From the cell containing the given text, extract its center point as (X, Y) coordinate. 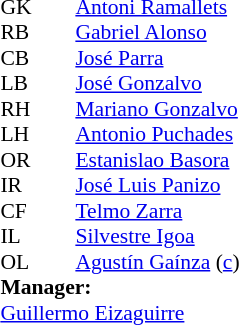
Agustín Gaínza (c) (157, 262)
RB (19, 33)
José Gonzalvo (157, 83)
Antonio Puchades (157, 135)
José Parra (157, 58)
Silvestre Igoa (157, 237)
IL (19, 237)
CF (19, 211)
IR (19, 185)
LH (19, 135)
OL (19, 262)
Telmo Zarra (157, 211)
OR (19, 160)
Gabriel Alonso (157, 33)
RH (19, 109)
José Luis Panizo (157, 185)
Estanislao Basora (157, 160)
CB (19, 58)
Mariano Gonzalvo (157, 109)
Manager: (120, 287)
LB (19, 83)
